Identify which cell holds the provided text, then report its (X, Y) central coordinate. 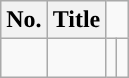
Title (76, 20)
No. (24, 20)
